Detect which cell encompasses the target text, then output its (X, Y) center coordinate. 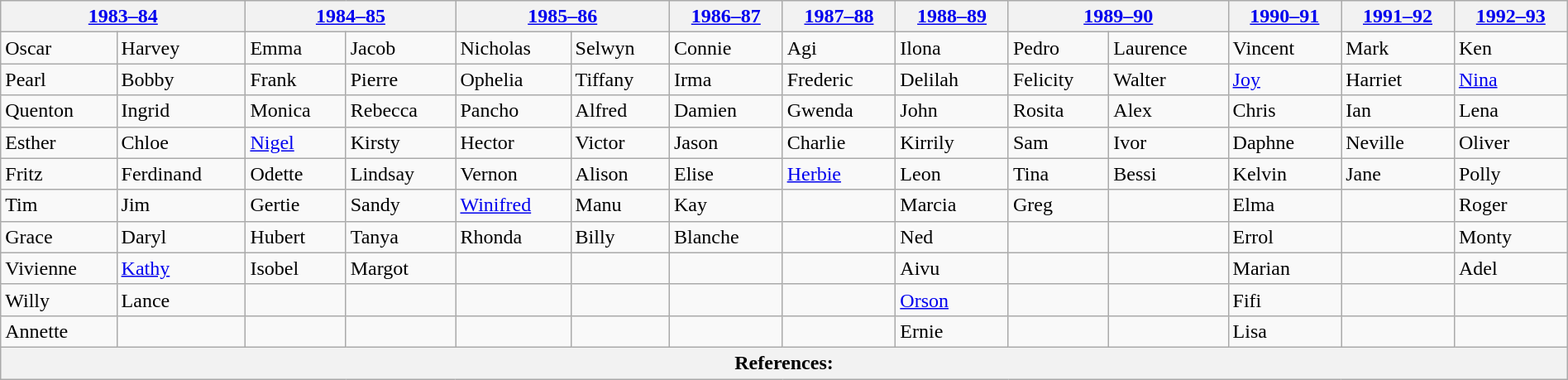
Laurence (1169, 48)
Kathy (181, 268)
Vincent (1285, 48)
Winifred (513, 205)
1984–85 (351, 17)
Orson (953, 300)
Nina (1510, 79)
Oliver (1510, 142)
Charlie (839, 142)
Chris (1285, 111)
Manu (620, 205)
Daryl (181, 237)
Selwyn (620, 48)
Esther (59, 142)
Delilah (953, 79)
Billy (620, 237)
1990–91 (1285, 17)
Willy (59, 300)
Errol (1285, 237)
Bobby (181, 79)
Blanche (726, 237)
Polly (1510, 174)
1985–86 (562, 17)
Pierre (400, 79)
Lance (181, 300)
Gwenda (839, 111)
Ken (1510, 48)
Lena (1510, 111)
Chloe (181, 142)
1988–89 (953, 17)
Vivienne (59, 268)
1986–87 (726, 17)
Kirsty (400, 142)
Leon (953, 174)
Margot (400, 268)
Alex (1169, 111)
Rebecca (400, 111)
Ian (1398, 111)
Elma (1285, 205)
Victor (620, 142)
Frank (296, 79)
Monica (296, 111)
1983–84 (123, 17)
Marcia (953, 205)
Alison (620, 174)
Aivu (953, 268)
Pancho (513, 111)
Rhonda (513, 237)
Sandy (400, 205)
Herbie (839, 174)
Hector (513, 142)
Odette (296, 174)
Sam (1059, 142)
Marian (1285, 268)
Monty (1510, 237)
John (953, 111)
Daphne (1285, 142)
Harriet (1398, 79)
Lisa (1285, 331)
Kelvin (1285, 174)
Rosita (1059, 111)
Gertie (296, 205)
Roger (1510, 205)
Bessi (1169, 174)
Frederic (839, 79)
Isobel (296, 268)
Quenton (59, 111)
Fifi (1285, 300)
Oscar (59, 48)
Ned (953, 237)
Joy (1285, 79)
Harvey (181, 48)
Adel (1510, 268)
Ophelia (513, 79)
Ivor (1169, 142)
Emma (296, 48)
Jason (726, 142)
Tina (1059, 174)
Kay (726, 205)
Agi (839, 48)
1992–93 (1510, 17)
Jacob (400, 48)
1987–88 (839, 17)
Tiffany (620, 79)
Ernie (953, 331)
Lindsay (400, 174)
Neville (1398, 142)
Pedro (1059, 48)
Elise (726, 174)
Ilona (953, 48)
Felicity (1059, 79)
1989–90 (1118, 17)
Ingrid (181, 111)
Grace (59, 237)
Jane (1398, 174)
Ferdinand (181, 174)
Greg (1059, 205)
Kirrily (953, 142)
Annette (59, 331)
Irma (726, 79)
Fritz (59, 174)
1991–92 (1398, 17)
Nigel (296, 142)
Damien (726, 111)
Tanya (400, 237)
Pearl (59, 79)
Mark (1398, 48)
Tim (59, 205)
Jim (181, 205)
Nicholas (513, 48)
Connie (726, 48)
Walter (1169, 79)
Hubert (296, 237)
References: (784, 363)
Vernon (513, 174)
Alfred (620, 111)
